Output the (x, y) coordinate of the center of the cell containing the given text.  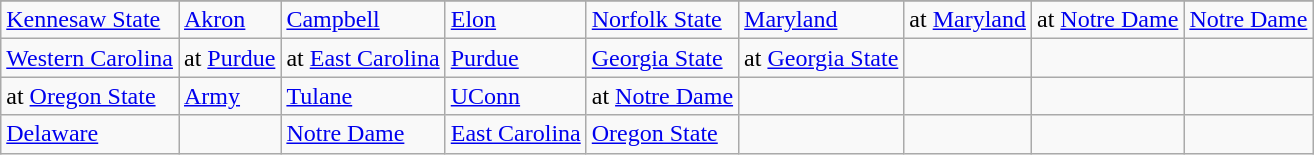
East Carolina (516, 134)
at Oregon State (90, 96)
Maryland (822, 20)
Kennesaw State (90, 20)
Tulane (363, 96)
Elon (516, 20)
Akron (229, 20)
Oregon State (662, 134)
at East Carolina (363, 58)
Western Carolina (90, 58)
Purdue (516, 58)
Campbell (363, 20)
UConn (516, 96)
at Maryland (968, 20)
Norfolk State (662, 20)
Georgia State (662, 58)
Army (229, 96)
at Purdue (229, 58)
Delaware (90, 134)
at Georgia State (822, 58)
